Output the [X, Y] coordinate of the center of the cell containing the given text.  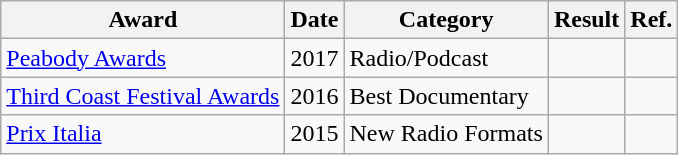
Date [314, 20]
Third Coast Festival Awards [143, 96]
New Radio Formats [446, 134]
Ref. [652, 20]
2017 [314, 58]
2015 [314, 134]
Prix Italia [143, 134]
Result [586, 20]
Award [143, 20]
2016 [314, 96]
Category [446, 20]
Best Documentary [446, 96]
Radio/Podcast [446, 58]
Peabody Awards [143, 58]
